Detect which cell encompasses the target text, then output its [x, y] center coordinate. 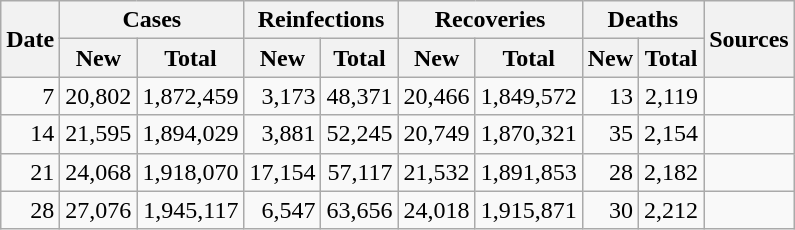
1,918,070 [190, 172]
Date [30, 39]
21,595 [98, 134]
52,245 [360, 134]
6,547 [282, 210]
2,119 [672, 96]
20,466 [436, 96]
24,018 [436, 210]
1,872,459 [190, 96]
2,154 [672, 134]
2,212 [672, 210]
17,154 [282, 172]
Recoveries [490, 20]
21,532 [436, 172]
3,881 [282, 134]
Cases [152, 20]
27,076 [98, 210]
21 [30, 172]
20,749 [436, 134]
30 [610, 210]
Sources [750, 39]
57,117 [360, 172]
1,870,321 [528, 134]
Reinfections [321, 20]
48,371 [360, 96]
3,173 [282, 96]
24,068 [98, 172]
63,656 [360, 210]
Deaths [642, 20]
13 [610, 96]
1,849,572 [528, 96]
14 [30, 134]
1,894,029 [190, 134]
1,891,853 [528, 172]
35 [610, 134]
1,945,117 [190, 210]
2,182 [672, 172]
7 [30, 96]
1,915,871 [528, 210]
20,802 [98, 96]
